Scan for the cell matching the given text and deliver its (X, Y) coordinate at center. 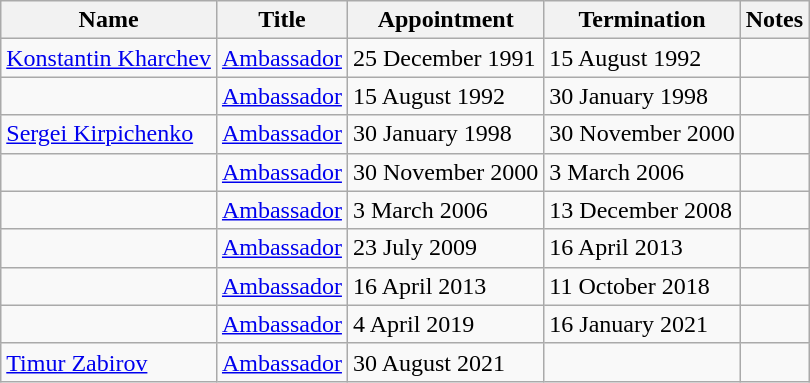
16 January 2021 (642, 324)
Appointment (445, 20)
11 October 2018 (642, 286)
23 July 2009 (445, 248)
30 August 2021 (445, 362)
4 April 2019 (445, 324)
Konstantin Kharchev (109, 58)
Notes (774, 20)
Sergei Kirpichenko (109, 134)
Termination (642, 20)
13 December 2008 (642, 210)
25 December 1991 (445, 58)
Timur Zabirov (109, 362)
Name (109, 20)
Title (282, 20)
